Provide the (x, y) coordinate of the cell's center where the given text is located.  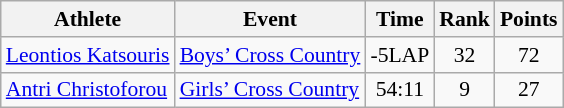
Antri Christoforou (88, 90)
32 (464, 55)
9 (464, 90)
27 (529, 90)
Boys’ Cross Country (270, 55)
Girls’ Cross Country (270, 90)
Points (529, 19)
Leontios Katsouris (88, 55)
Time (400, 19)
72 (529, 55)
Rank (464, 19)
Event (270, 19)
-5LAP (400, 55)
Athlete (88, 19)
54:11 (400, 90)
